Pinpoint the cell where the given text exists, returning its [X, Y] midpoint coordinate. 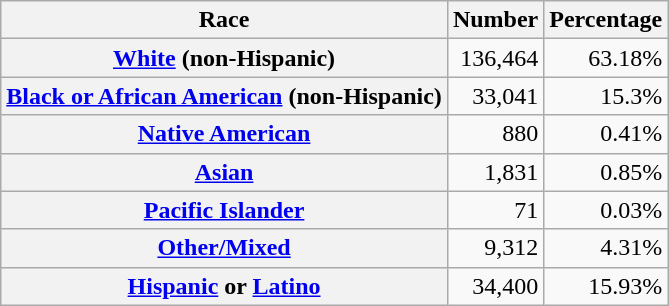
33,041 [495, 96]
Asian [224, 172]
34,400 [495, 286]
Hispanic or Latino [224, 286]
Race [224, 20]
Pacific Islander [224, 210]
9,312 [495, 248]
White (non-Hispanic) [224, 58]
0.41% [606, 134]
880 [495, 134]
Percentage [606, 20]
1,831 [495, 172]
15.93% [606, 286]
Black or African American (non-Hispanic) [224, 96]
63.18% [606, 58]
136,464 [495, 58]
4.31% [606, 248]
15.3% [606, 96]
Other/Mixed [224, 248]
71 [495, 210]
Number [495, 20]
0.03% [606, 210]
Native American [224, 134]
0.85% [606, 172]
